Identify which cell holds the provided text, then report its [x, y] central coordinate. 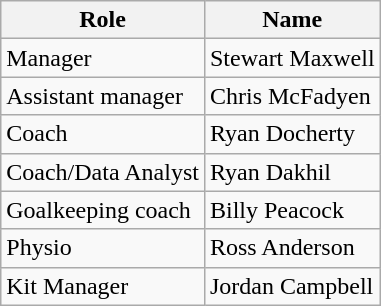
Manager [103, 58]
Ryan Dakhil [292, 172]
Chris McFadyen [292, 96]
Coach/Data Analyst [103, 172]
Assistant manager [103, 96]
Ryan Docherty [292, 134]
Jordan Campbell [292, 286]
Physio [103, 248]
Goalkeeping coach [103, 210]
Stewart Maxwell [292, 58]
Name [292, 20]
Billy Peacock [292, 210]
Kit Manager [103, 286]
Role [103, 20]
Ross Anderson [292, 248]
Coach [103, 134]
